Extract the [X, Y] coordinate from the center of the cell holding the provided text.  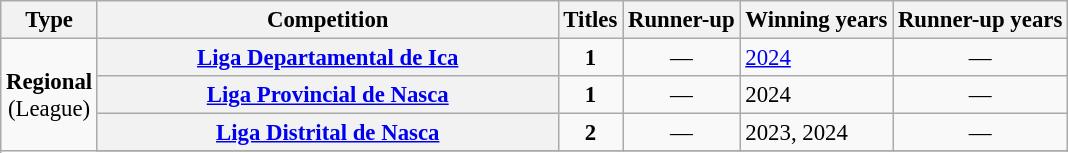
Type [50, 20]
Liga Provincial de Nasca [328, 95]
Runner-up years [980, 20]
Competition [328, 20]
Winning years [816, 20]
Runner-up [682, 20]
Regional(League) [50, 96]
Titles [590, 20]
Liga Distrital de Nasca [328, 133]
2 [590, 133]
Liga Departamental de Ica [328, 58]
2023, 2024 [816, 133]
